Determine the [X, Y] coordinate at the center of the cell enclosing the given text.  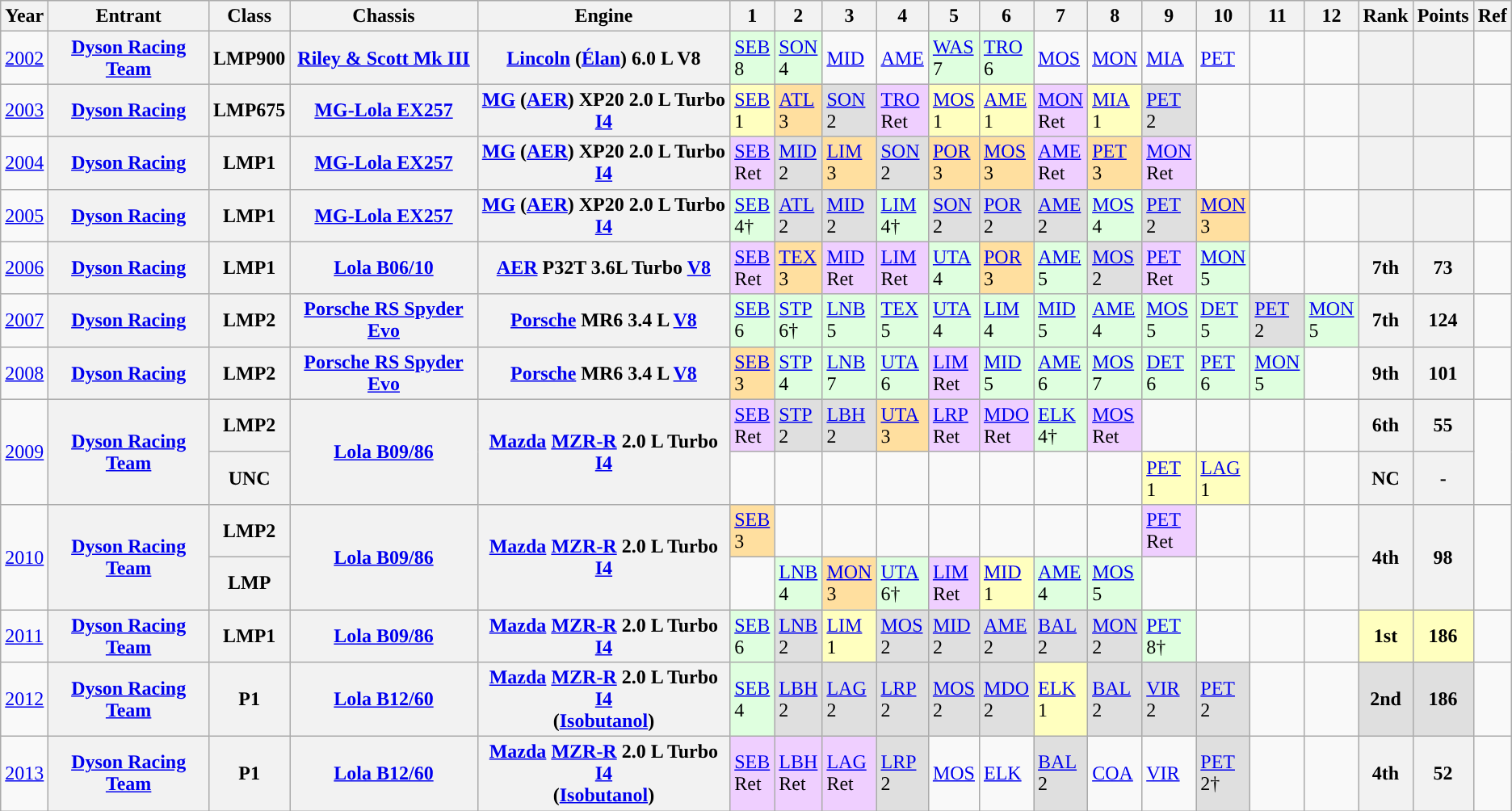
TRORet [902, 110]
2011 [24, 635]
MON [1115, 58]
WAS7 [953, 58]
2005 [24, 215]
7 [1061, 16]
LBHRet [798, 774]
MOS4 [1115, 215]
LNB5 [850, 320]
1 [753, 16]
POR2 [1006, 215]
STP4 [798, 373]
ELK [1006, 774]
COA [1115, 774]
3 [850, 16]
SEB1 [753, 110]
AME [902, 58]
LNB2 [798, 635]
10 [1223, 16]
MOSRet [1115, 425]
ELK4† [1061, 425]
PET [1223, 58]
2008 [24, 373]
LNB7 [850, 373]
PET8† [1170, 635]
2003 [24, 110]
Year [24, 16]
MIA [1170, 58]
Ref [1493, 16]
ELK1 [1061, 700]
9th [1386, 373]
MIA1 [1115, 110]
STP6† [798, 320]
MDORet [1006, 425]
DET6 [1170, 373]
VIR [1170, 774]
8 [1115, 16]
MOS7 [1115, 373]
124 [1443, 320]
6 [1006, 16]
2012 [24, 700]
TEX3 [798, 268]
Points [1443, 16]
LIM1 [850, 635]
ATL3 [798, 110]
1st [1386, 635]
2013 [24, 774]
LMP [249, 583]
Rank [1386, 16]
Riley & Scott Mk III [384, 58]
PET6 [1223, 373]
MOS3 [1006, 163]
SEB4† [753, 215]
AER P32T 3.6L Turbo V8 [604, 268]
UTA3 [902, 425]
LRPRet [953, 425]
ATL2 [798, 215]
MID [850, 58]
SEB8 [753, 58]
MID1 [1006, 583]
Chassis [384, 16]
2002 [24, 58]
2004 [24, 163]
SEB4 [753, 700]
LAG1 [1223, 478]
2009 [24, 452]
5 [953, 16]
2nd [1386, 700]
UTA6† [902, 583]
STP2 [798, 425]
PET3 [1115, 163]
2010 [24, 557]
MON2 [1115, 635]
PET2† [1223, 774]
LAG2 [850, 700]
Lincoln (Élan) 6.0 L V8 [604, 58]
AME5 [1061, 268]
101 [1443, 373]
Class [249, 16]
LMP900 [249, 58]
TEX5 [902, 320]
Engine [604, 16]
UTA6 [902, 373]
PET1 [1170, 478]
AMERet [1061, 163]
73 [1443, 268]
TRO6 [1006, 58]
AME1 [1006, 110]
DET5 [1223, 320]
LIM3 [850, 163]
NC [1386, 478]
12 [1331, 16]
LAGRet [850, 774]
98 [1443, 557]
2006 [24, 268]
LMP675 [249, 110]
2007 [24, 320]
LNB4 [798, 583]
Lola B06/10 [384, 268]
Entrant [129, 16]
55 [1443, 425]
AME6 [1061, 373]
MDO2 [1006, 700]
- [1443, 478]
11 [1278, 16]
MOS1 [953, 110]
52 [1443, 774]
VIR2 [1170, 700]
2 [798, 16]
MIDRet [850, 268]
4 [902, 16]
UNC [249, 478]
SON4 [798, 58]
9 [1170, 16]
LIM4 [1006, 320]
LIM4† [902, 215]
6th [1386, 425]
